Return the (x, y) coordinate for the center point of the cell that contains the specified text.  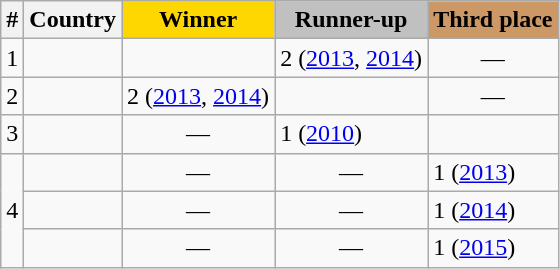
Winner (198, 20)
1 (2013) (493, 172)
2 (12, 96)
4 (12, 210)
3 (12, 134)
1 (2015) (493, 248)
Runner-up (352, 20)
Country (73, 20)
1 (2010) (352, 134)
Third place (493, 20)
1 (12, 58)
# (12, 20)
1 (2014) (493, 210)
